Output the (X, Y) coordinate of the center of the cell containing the given text.  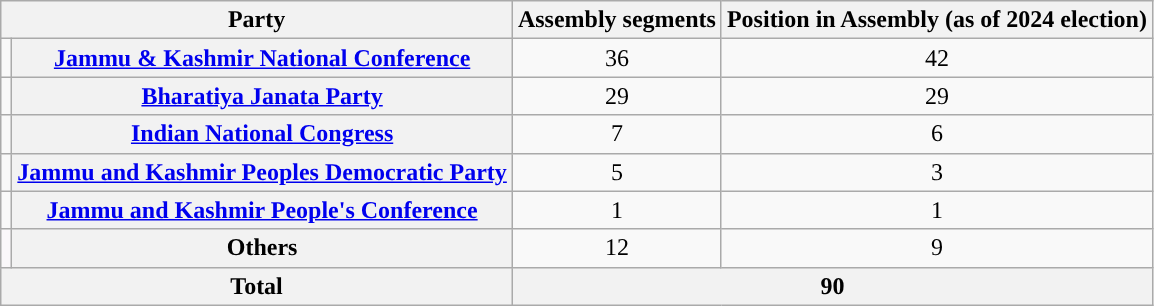
5 (616, 172)
36 (616, 58)
90 (832, 286)
Assembly segments (616, 20)
6 (936, 134)
7 (616, 134)
Bharatiya Janata Party (262, 96)
Jammu & Kashmir National Conference (262, 58)
12 (616, 248)
Total (257, 286)
3 (936, 172)
9 (936, 248)
Jammu and Kashmir Peoples Democratic Party (262, 172)
Party (257, 20)
Others (262, 248)
Indian National Congress (262, 134)
Jammu and Kashmir People's Conference (262, 210)
42 (936, 58)
Position in Assembly (as of 2024 election) (936, 20)
